Pinpoint the cell where the given text exists, returning its (x, y) midpoint coordinate. 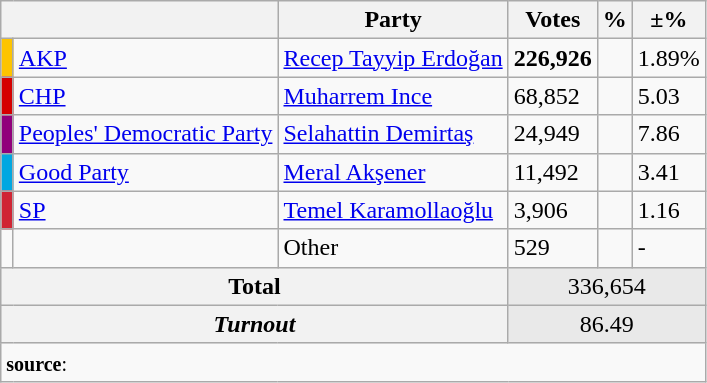
7.86 (668, 134)
11,492 (552, 172)
SP (146, 210)
CHP (146, 96)
68,852 (552, 96)
% (614, 20)
source: (354, 362)
AKP (146, 58)
Good Party (146, 172)
226,926 (552, 58)
Votes (552, 20)
Meral Akşener (393, 172)
3.41 (668, 172)
Total (254, 286)
Other (393, 248)
Recep Tayyip Erdoğan (393, 58)
336,654 (606, 286)
5.03 (668, 96)
86.49 (606, 324)
Peoples' Democratic Party (146, 134)
Muharrem Ince (393, 96)
1.89% (668, 58)
Temel Karamollaoğlu (393, 210)
Turnout (254, 324)
24,949 (552, 134)
Party (393, 20)
Selahattin Demirtaş (393, 134)
3,906 (552, 210)
±% (668, 20)
529 (552, 248)
- (668, 248)
1.16 (668, 210)
